For the text-containing cell, return its midpoint in [X, Y] coordinate format. 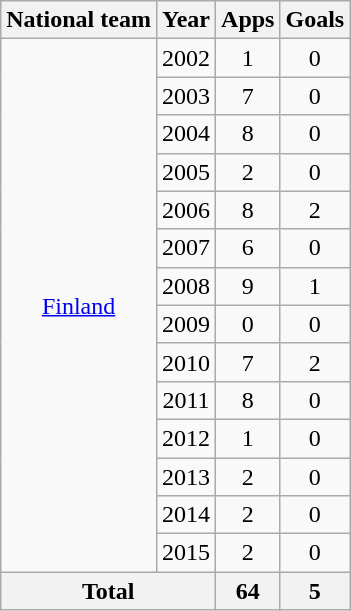
6 [248, 248]
2009 [186, 324]
2008 [186, 286]
Total [108, 591]
2011 [186, 400]
2003 [186, 96]
National team [79, 20]
2013 [186, 477]
Apps [248, 20]
2007 [186, 248]
64 [248, 591]
2015 [186, 553]
5 [315, 591]
2002 [186, 58]
2012 [186, 438]
Year [186, 20]
9 [248, 286]
2004 [186, 134]
Finland [79, 306]
2010 [186, 362]
2005 [186, 172]
2014 [186, 515]
Goals [315, 20]
2006 [186, 210]
